Return the [X, Y] coordinate for the center point of the cell that contains the specified text.  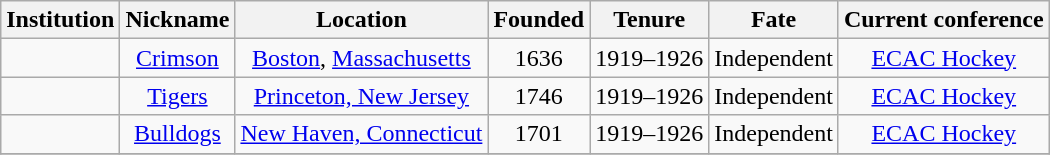
Current conference [944, 20]
Tenure [650, 20]
Fate [774, 20]
Nickname [178, 20]
Founded [539, 20]
Princeton, New Jersey [362, 96]
Tigers [178, 96]
1701 [539, 134]
Institution [60, 20]
Boston, Massachusetts [362, 58]
1746 [539, 96]
Bulldogs [178, 134]
Location [362, 20]
New Haven, Connecticut [362, 134]
Crimson [178, 58]
1636 [539, 58]
